Capture the cell that displays the provided text and extract its (X, Y) central coordinate. 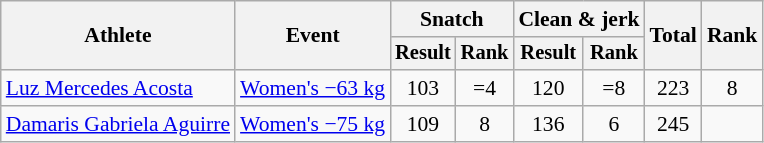
Luz Mercedes Acosta (118, 88)
Damaris Gabriela Aguirre (118, 124)
223 (674, 88)
Athlete (118, 36)
120 (548, 88)
6 (614, 124)
103 (423, 88)
Event (312, 36)
Women's −75 kg (312, 124)
Women's −63 kg (312, 88)
=8 (614, 88)
245 (674, 124)
Total (674, 36)
136 (548, 124)
Clean & jerk (578, 19)
Snatch (452, 19)
109 (423, 124)
=4 (485, 88)
